Scan for the cell matching the given text and deliver its (x, y) coordinate at center. 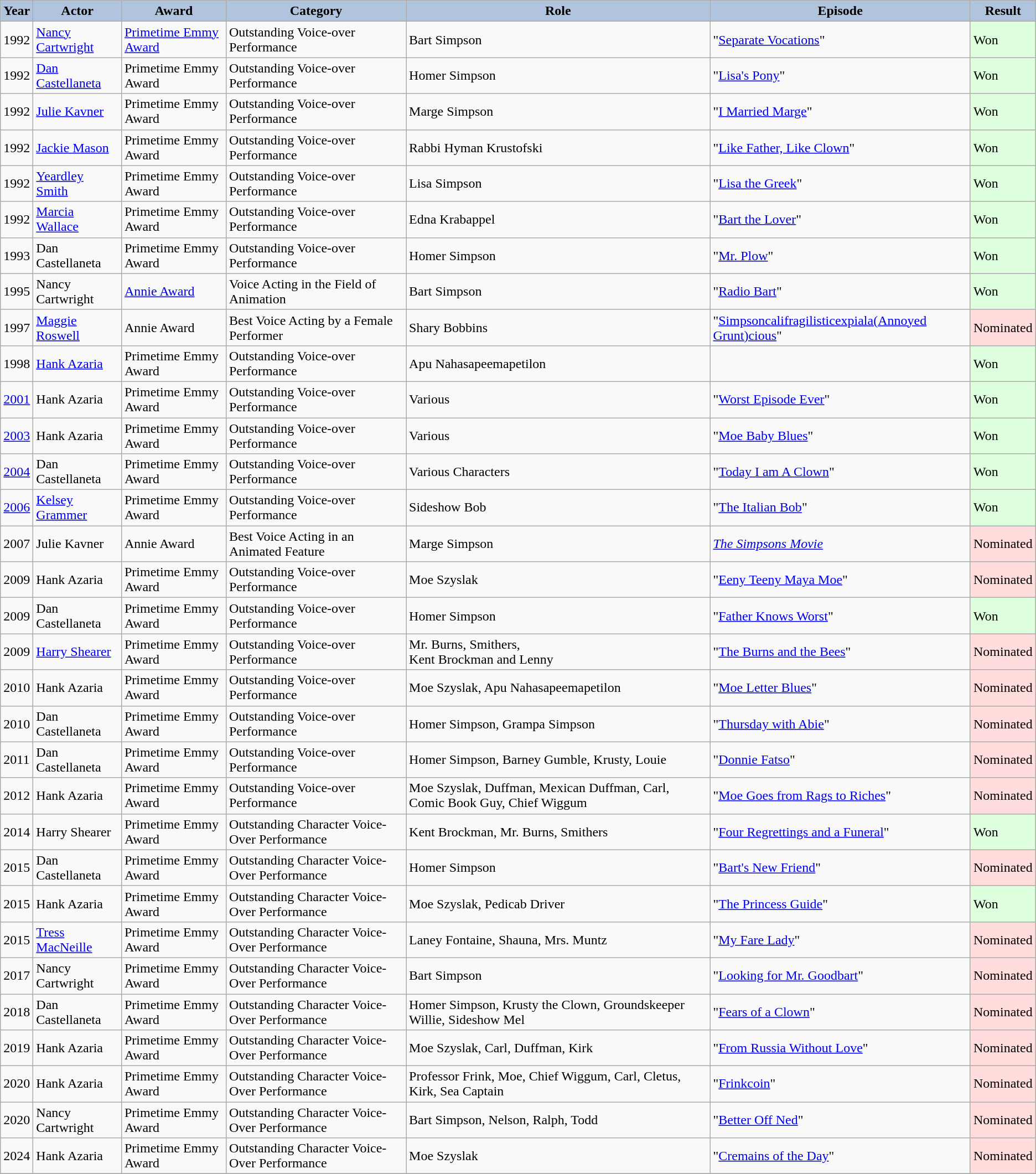
"Frinkcoin" (840, 1084)
Maggie Roswell (77, 328)
Episode (840, 11)
"From Russia Without Love" (840, 1048)
The Simpsons Movie (840, 544)
"Separate Vocations" (840, 40)
"Bart the Lover" (840, 219)
"Today I am A Clown" (840, 472)
"The Princess Guide" (840, 903)
"Donnie Fatso" (840, 759)
Edna Krabappel (558, 219)
Category (315, 11)
Homer Simpson, Grampa Simpson (558, 724)
"Looking for Mr. Goodbart" (840, 975)
Jackie Mason (77, 147)
"The Burns and the Bees" (840, 652)
Shary Bobbins (558, 328)
1998 (17, 363)
"Fears of a Clown" (840, 1012)
Homer Simpson, Barney Gumble, Krusty, Louie (558, 759)
Kelsey Grammer (77, 508)
"Bart's New Friend" (840, 868)
"Moe Baby Blues" (840, 435)
"I Married Marge" (840, 112)
Lisa Simpson (558, 184)
"Moe Goes from Rags to Riches" (840, 796)
2001 (17, 400)
"Eeny Teeny Maya Moe" (840, 580)
Award (174, 11)
Yeardley Smith (77, 184)
Tress MacNeille (77, 940)
Best Voice Acting by a Female Performer (315, 328)
"Better Off Ned" (840, 1120)
Result (1003, 11)
Year (17, 11)
Actor (77, 11)
1997 (17, 328)
2017 (17, 975)
Moe Szyslak, Duffman, Mexican Duffman, Carl, Comic Book Guy, Chief Wiggum (558, 796)
"The Italian Bob" (840, 508)
"Four Regrettings and a Funeral" (840, 831)
Voice Acting in the Field of Animation (315, 291)
Kent Brockman, Mr. Burns, Smithers (558, 831)
Bart Simpson, Nelson, Ralph, Todd (558, 1120)
2012 (17, 796)
Homer Simpson, Krusty the Clown, Groundskeeper Willie, Sideshow Mel (558, 1012)
1995 (17, 291)
Moe Szyslak, Carl, Duffman, Kirk (558, 1048)
"My Fare Lady" (840, 940)
Marcia Wallace (77, 219)
2003 (17, 435)
Moe Szyslak, Pedicab Driver (558, 903)
Rabbi Hyman Krustofski (558, 147)
2019 (17, 1048)
1993 (17, 256)
2006 (17, 508)
2011 (17, 759)
"Cremains of the Day" (840, 1156)
"Simpsoncalifragilisticexpiala(Annoyed Grunt)cious" (840, 328)
2014 (17, 831)
"Worst Episode Ever" (840, 400)
"Radio Bart" (840, 291)
"Thursday with Abie" (840, 724)
Apu Nahasapeemapetilon (558, 363)
"Lisa's Pony" (840, 75)
2018 (17, 1012)
Professor Frink, Moe, Chief Wiggum, Carl, Cletus, Kirk, Sea Captain (558, 1084)
Various Characters (558, 472)
"Father Knows Worst" (840, 616)
2007 (17, 544)
Best Voice Acting in an Animated Feature (315, 544)
2024 (17, 1156)
Laney Fontaine, Shauna, Mrs. Muntz (558, 940)
Role (558, 11)
"Lisa the Greek" (840, 184)
Mr. Burns, Smithers,Kent Brockman and Lenny (558, 652)
Moe Szyslak, Apu Nahasapeemapetilon (558, 687)
"Like Father, Like Clown" (840, 147)
Sideshow Bob (558, 508)
2004 (17, 472)
"Mr. Plow" (840, 256)
"Moe Letter Blues" (840, 687)
